Locate the cell with the specified text and output its [x, y] center coordinate. 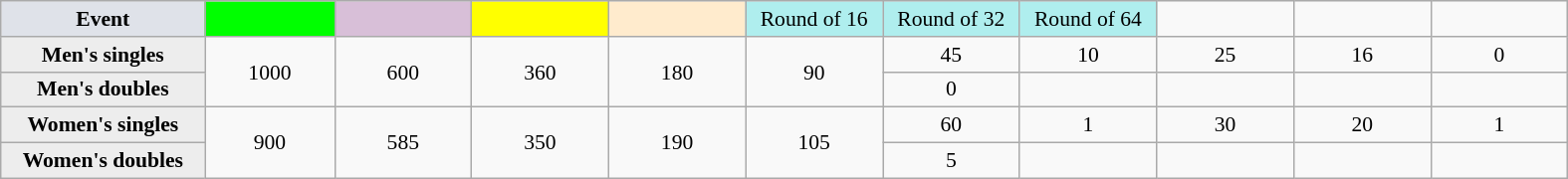
900 [270, 143]
45 [951, 55]
60 [951, 125]
10 [1088, 55]
25 [1226, 55]
350 [541, 143]
Women's doubles [104, 161]
16 [1362, 55]
585 [403, 143]
5 [951, 161]
105 [814, 143]
360 [541, 72]
1000 [270, 72]
Women's singles [104, 125]
180 [677, 72]
600 [403, 72]
90 [814, 72]
Round of 16 [814, 19]
190 [677, 143]
Men's doubles [104, 89]
Round of 32 [951, 19]
20 [1362, 125]
30 [1226, 125]
Event [104, 19]
Round of 64 [1088, 19]
Men's singles [104, 55]
